From the cell containing the given text, extract its center point as [x, y] coordinate. 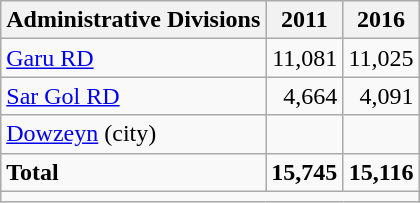
Total [134, 172]
15,745 [304, 172]
Sar Gol RD [134, 96]
11,025 [381, 58]
11,081 [304, 58]
15,116 [381, 172]
4,091 [381, 96]
2016 [381, 20]
Garu RD [134, 58]
Dowzeyn (city) [134, 134]
2011 [304, 20]
Administrative Divisions [134, 20]
4,664 [304, 96]
